Scan for the cell matching the given text and deliver its [X, Y] coordinate at center. 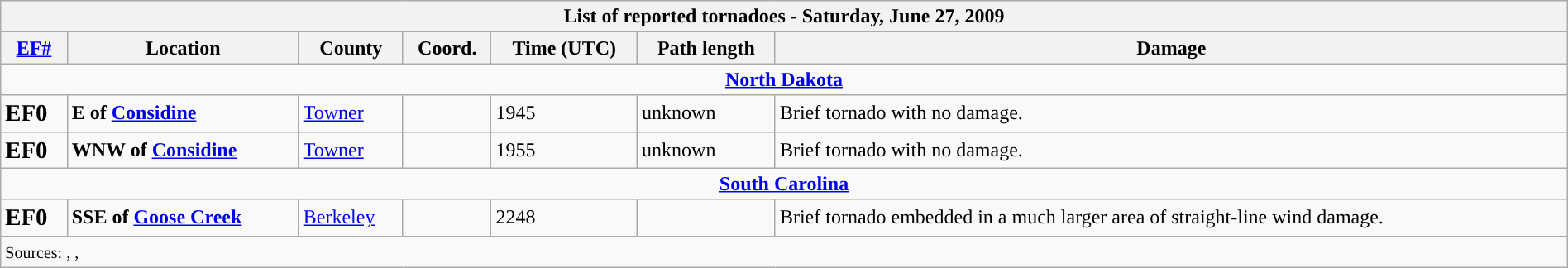
Location [183, 48]
1945 [564, 113]
Time (UTC) [564, 48]
SSE of Goose Creek [183, 218]
County [351, 48]
Damage [1171, 48]
Brief tornado embedded in a much larger area of straight-line wind damage. [1171, 218]
North Dakota [784, 79]
2248 [564, 218]
1955 [564, 150]
EF# [34, 48]
List of reported tornadoes - Saturday, June 27, 2009 [784, 17]
South Carolina [784, 184]
Sources: , , [784, 251]
WNW of Considine [183, 150]
E of Considine [183, 113]
Berkeley [351, 218]
Path length [706, 48]
Coord. [447, 48]
